Scan for the cell matching the given text and deliver its [x, y] coordinate at center. 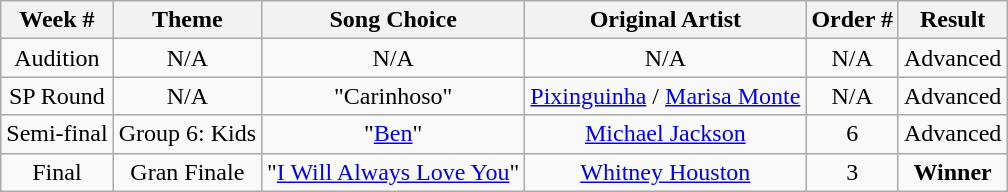
Whitney Houston [666, 172]
Theme [187, 20]
Song Choice [394, 20]
Order # [852, 20]
Result [952, 20]
Week # [57, 20]
Michael Jackson [666, 134]
Winner [952, 172]
Final [57, 172]
"I Will Always Love You" [394, 172]
6 [852, 134]
SP Round [57, 96]
Original Artist [666, 20]
Semi-final [57, 134]
"Ben" [394, 134]
Group 6: Kids [187, 134]
Audition [57, 58]
"Carinhoso" [394, 96]
Gran Finale [187, 172]
3 [852, 172]
Pixinguinha / Marisa Monte [666, 96]
